From the cell containing the given text, extract its center point as (x, y) coordinate. 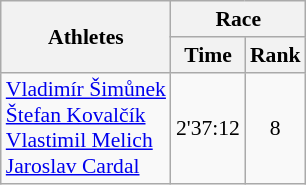
Athletes (86, 36)
Race (238, 19)
8 (276, 128)
Rank (276, 55)
2'37:12 (208, 128)
Time (208, 55)
Vladimír ŠimůnekŠtefan KovalčíkVlastimil MelichJaroslav Cardal (86, 128)
